Find where the given text appears and provide that cell's center as [x, y] coordinate. 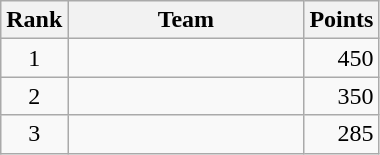
2 [34, 96]
350 [342, 96]
Team [186, 20]
450 [342, 58]
Rank [34, 20]
1 [34, 58]
3 [34, 134]
Points [342, 20]
285 [342, 134]
